Output the [x, y] coordinate of the center of the cell containing the given text.  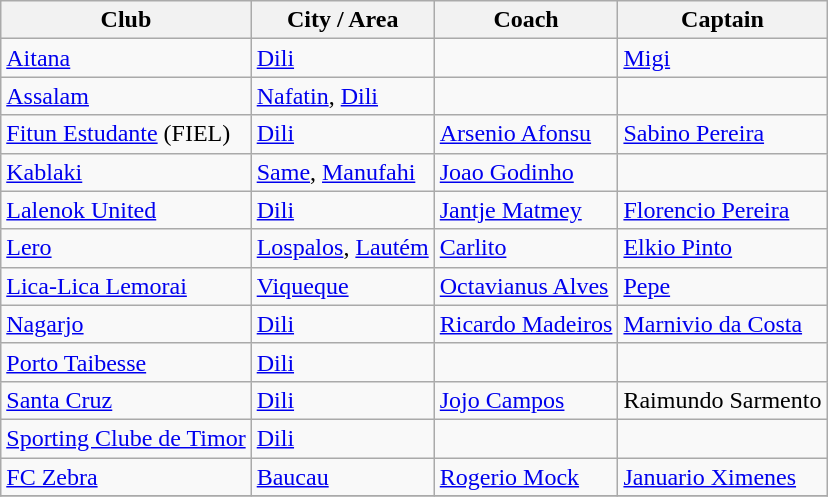
Santa Cruz [126, 400]
Lero [126, 248]
Same, Manufahi [342, 172]
Raimundo Sarmento [722, 400]
Aitana [126, 58]
Assalam [126, 96]
Pepe [722, 286]
Baucau [342, 477]
Viqueque [342, 286]
Jojo Campos [526, 400]
Porto Taibesse [126, 362]
Sabino Pereira [722, 134]
Nafatin, Dili [342, 96]
Lospalos, Lautém [342, 248]
Sporting Clube de Timor [126, 438]
Fitun Estudante (FIEL) [126, 134]
Coach [526, 20]
Club [126, 20]
Lalenok United [126, 210]
Lica-Lica Lemorai [126, 286]
Joao Godinho [526, 172]
Arsenio Afonsu [526, 134]
FC Zebra [126, 477]
Captain [722, 20]
Florencio Pereira [722, 210]
Octavianus Alves [526, 286]
Rogerio Mock [526, 477]
Ricardo Madeiros [526, 324]
Januario Ximenes [722, 477]
City / Area [342, 20]
Carlito [526, 248]
Elkio Pinto [722, 248]
Migi [722, 58]
Kablaki [126, 172]
Jantje Matmey [526, 210]
Marnivio da Costa [722, 324]
Nagarjo [126, 324]
